Capture the cell that displays the provided text and extract its [X, Y] central coordinate. 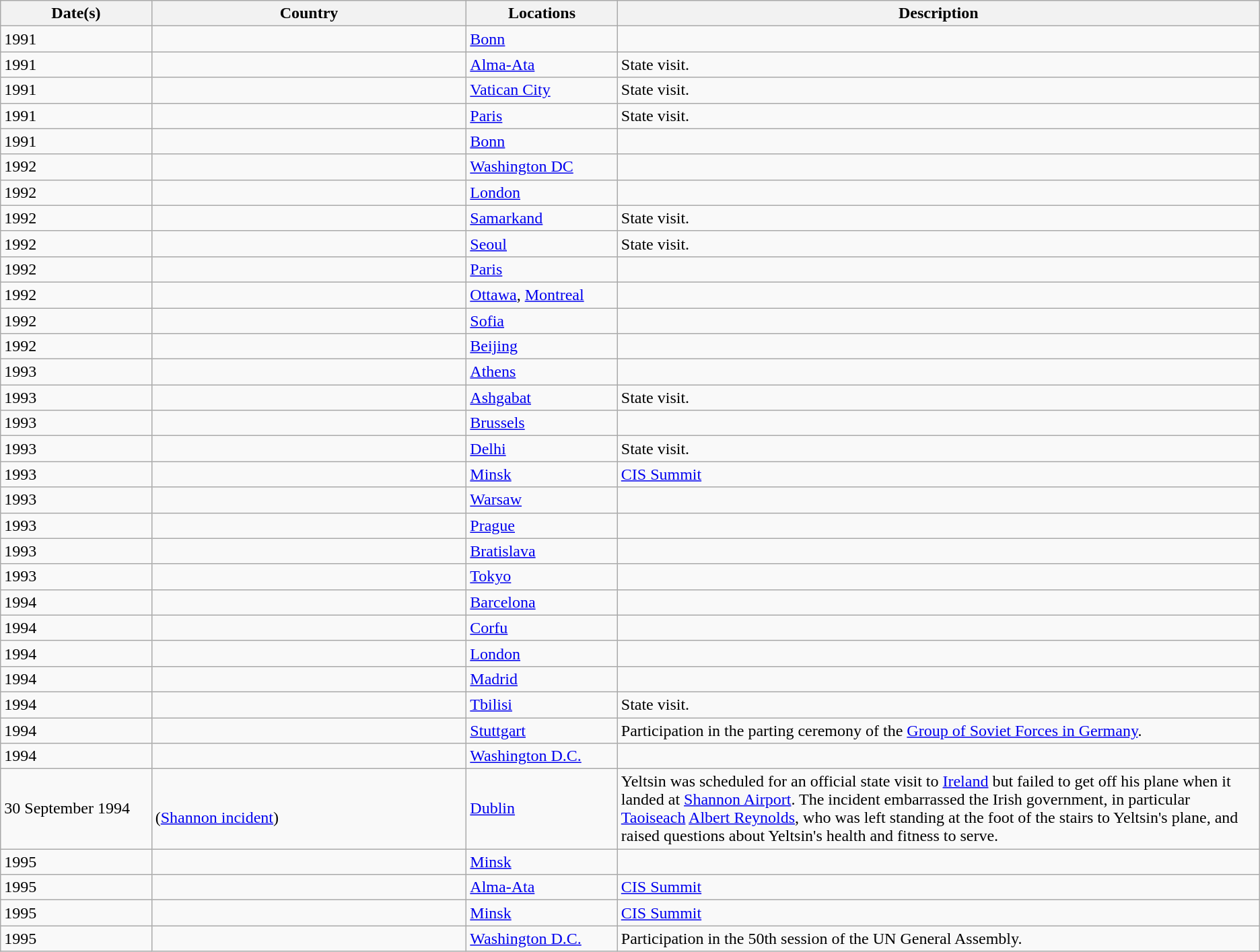
Description [938, 13]
Participation in the parting ceremony of the Group of Soviet Forces in Germany. [938, 730]
Tokyo [542, 577]
Seoul [542, 244]
(Shannon incident) [309, 809]
Vatican City [542, 90]
Barcelona [542, 602]
Samarkand [542, 218]
Dublin [542, 809]
Participation in the 50th session of the UN General Assembly. [938, 939]
Bratislava [542, 551]
Ottawa, Montreal [542, 295]
Athens [542, 372]
Corfu [542, 628]
Warsaw [542, 500]
Country [309, 13]
Brussels [542, 423]
Tbilisi [542, 704]
Locations [542, 13]
30 September 1994 [76, 809]
Prague [542, 525]
Beijing [542, 346]
Delhi [542, 449]
Madrid [542, 679]
Sofia [542, 321]
Stuttgart [542, 730]
Ashgabat [542, 398]
Washington DC [542, 167]
Date(s) [76, 13]
